Capture the cell that displays the provided text and extract its (x, y) central coordinate. 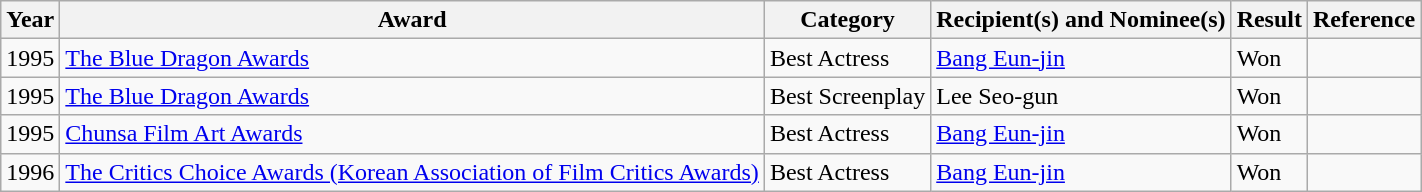
Lee Seo-gun (1081, 96)
The Critics Choice Awards (Korean Association of Film Critics Awards) (412, 172)
Chunsa Film Art Awards (412, 134)
1996 (30, 172)
Award (412, 20)
Category (847, 20)
Best Screenplay (847, 96)
Reference (1364, 20)
Year (30, 20)
Result (1269, 20)
Recipient(s) and Nominee(s) (1081, 20)
